Detect which cell encompasses the target text, then output its (x, y) center coordinate. 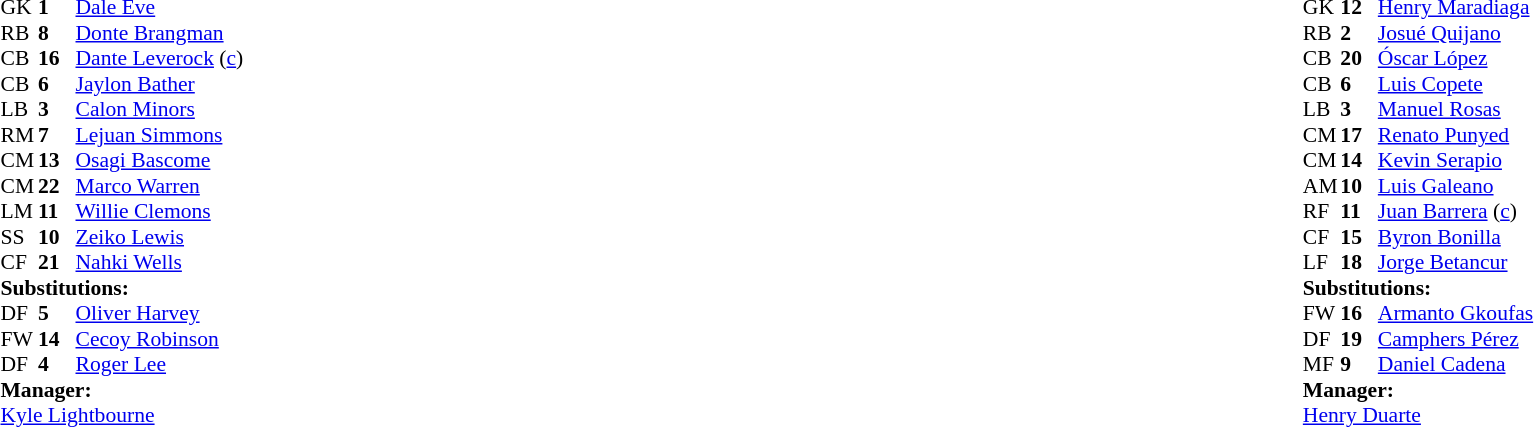
Roger Lee (160, 365)
Zeiko Lewis (160, 237)
Jorge Betancur (1456, 263)
Daniel Cadena (1456, 365)
Armanto Gkoufas (1456, 313)
13 (57, 161)
Kevin Serapio (1456, 161)
Lejuan Simmons (160, 135)
Oliver Harvey (160, 313)
MF (1322, 365)
7 (57, 135)
Josué Quijano (1456, 33)
Marco Warren (160, 186)
LF (1322, 263)
21 (57, 263)
RF (1322, 211)
Nahki Wells (160, 263)
19 (1359, 339)
4 (57, 365)
Donte Brangman (160, 33)
18 (1359, 263)
15 (1359, 237)
Osagi Bascome (160, 161)
SS (19, 237)
20 (1359, 59)
Luis Copete (1456, 84)
Juan Barrera (c) (1456, 211)
Renato Punyed (1456, 135)
Jaylon Bather (160, 84)
Luis Galeano (1456, 186)
AM (1322, 186)
Manuel Rosas (1456, 109)
22 (57, 186)
8 (57, 33)
Camphers Pérez (1456, 339)
RM (19, 135)
9 (1359, 365)
Óscar López (1456, 59)
Cecoy Robinson (160, 339)
17 (1359, 135)
LM (19, 211)
Willie Clemons (160, 211)
Byron Bonilla (1456, 237)
Calon Minors (160, 109)
5 (57, 313)
2 (1359, 33)
Dante Leverock (c) (160, 59)
